From the cell containing the given text, extract its center point as [x, y] coordinate. 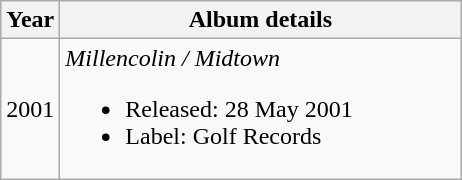
Album details [260, 20]
Millencolin / MidtownReleased: 28 May 2001Label: Golf Records [260, 109]
2001 [30, 109]
Year [30, 20]
